Return the [x, y] coordinate for the center point of the cell that contains the specified text.  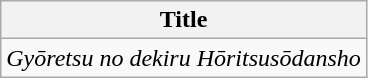
Title [184, 20]
Gyōretsu no dekiru Hōritsusōdansho [184, 58]
